Provide the (x, y) coordinate of the cell's center where the given text is located.  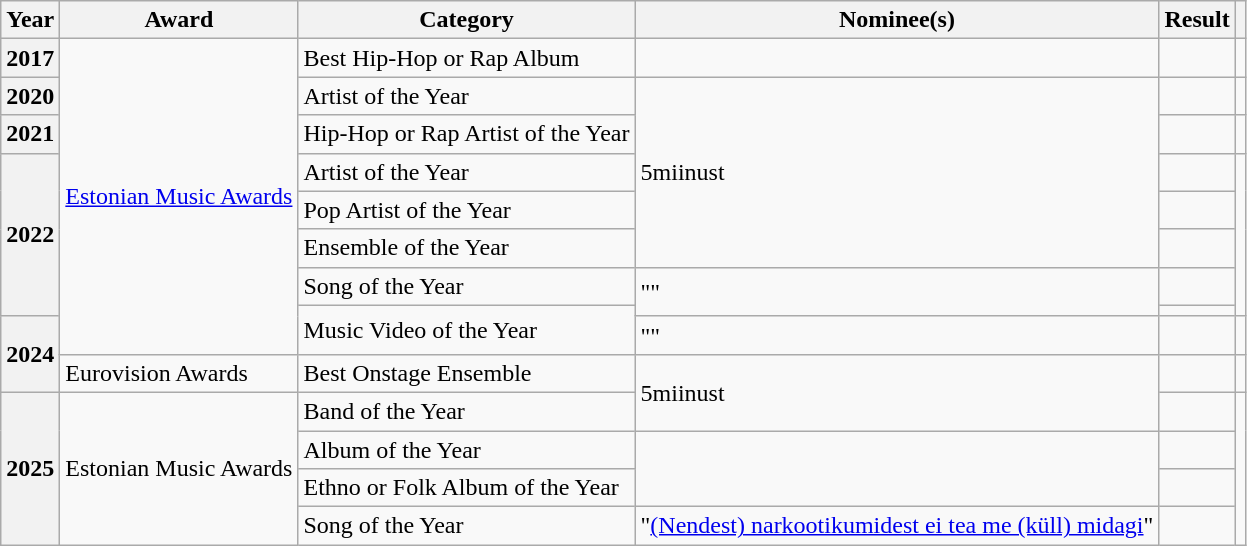
2025 (30, 468)
"(Nendest) narkootikumidest ei tea me (küll) midagi" (897, 526)
Category (466, 20)
Result (1197, 20)
2021 (30, 134)
Best Hip-Hop or Rap Album (466, 58)
Band of the Year (466, 411)
Award (179, 20)
Eurovision Awards (179, 373)
2022 (30, 234)
Pop Artist of the Year (466, 210)
Nominee(s) (897, 20)
Music Video of the Year (466, 330)
Best Onstage Ensemble (466, 373)
2020 (30, 96)
Hip-Hop or Rap Artist of the Year (466, 134)
2024 (30, 354)
2017 (30, 58)
Ensemble of the Year (466, 248)
Ethno or Folk Album of the Year (466, 488)
Album of the Year (466, 449)
Year (30, 20)
